Provide the (X, Y) coordinate of the cell's center where the given text is located.  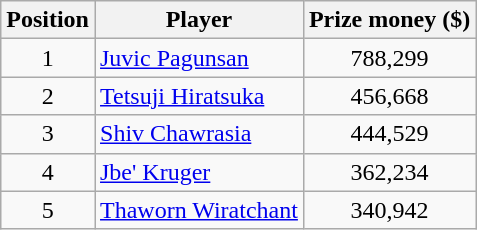
5 (48, 210)
Shiv Chawrasia (198, 134)
Thaworn Wiratchant (198, 210)
1 (48, 58)
Player (198, 20)
Prize money ($) (389, 20)
444,529 (389, 134)
788,299 (389, 58)
456,668 (389, 96)
Position (48, 20)
Tetsuji Hiratsuka (198, 96)
2 (48, 96)
4 (48, 172)
340,942 (389, 210)
3 (48, 134)
Juvic Pagunsan (198, 58)
Jbe' Kruger (198, 172)
362,234 (389, 172)
